Scan for the cell matching the given text and deliver its [X, Y] coordinate at center. 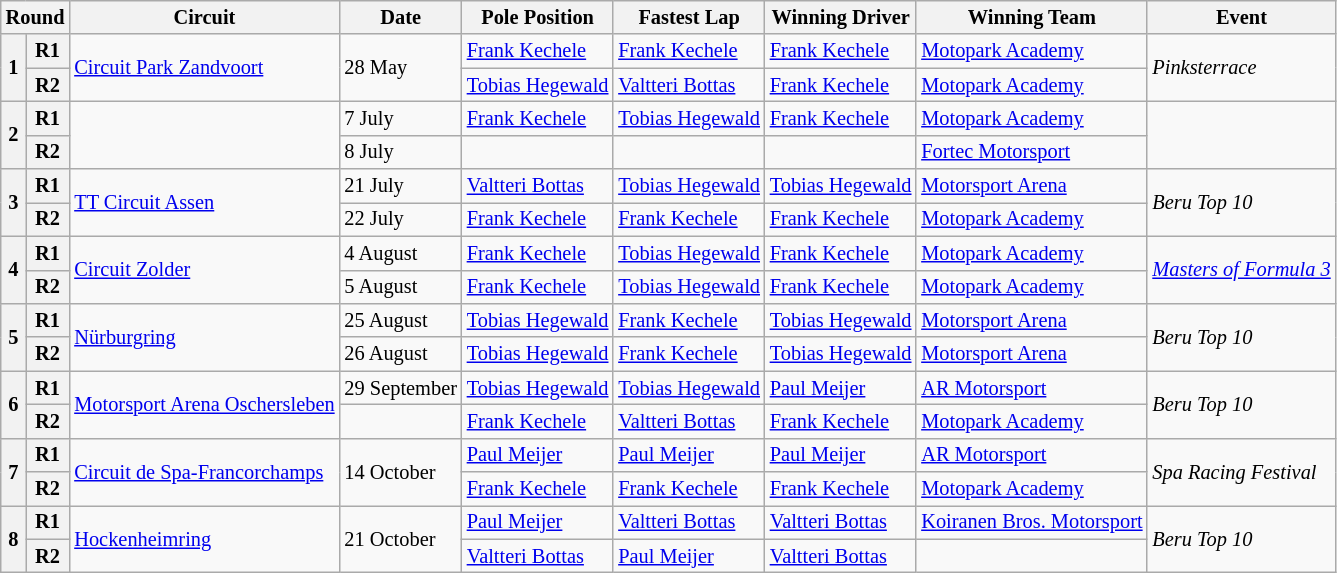
21 October [400, 538]
26 August [400, 354]
2 [14, 134]
Fortec Motorsport [1032, 152]
Circuit Zolder [204, 270]
Fastest Lap [689, 17]
Date [400, 17]
Event [1241, 17]
Hockenheimring [204, 538]
Motorsport Arena Oschersleben [204, 404]
TT Circuit Assen [204, 202]
Nürburgring [204, 336]
Winning Team [1032, 17]
8 July [400, 152]
14 October [400, 472]
6 [14, 404]
Circuit [204, 17]
8 [14, 538]
4 August [400, 253]
1 [14, 68]
28 May [400, 68]
Pinksterrace [1241, 68]
29 September [400, 388]
5 [14, 336]
4 [14, 270]
7 [14, 472]
Spa Racing Festival [1241, 472]
5 August [400, 287]
22 July [400, 219]
Round [36, 17]
25 August [400, 320]
Masters of Formula 3 [1241, 270]
Koiranen Bros. Motorsport [1032, 522]
21 July [400, 186]
Winning Driver [841, 17]
3 [14, 202]
Pole Position [538, 17]
7 July [400, 118]
Circuit Park Zandvoort [204, 68]
Circuit de Spa-Francorchamps [204, 472]
